Identify which cell holds the provided text, then report its (x, y) central coordinate. 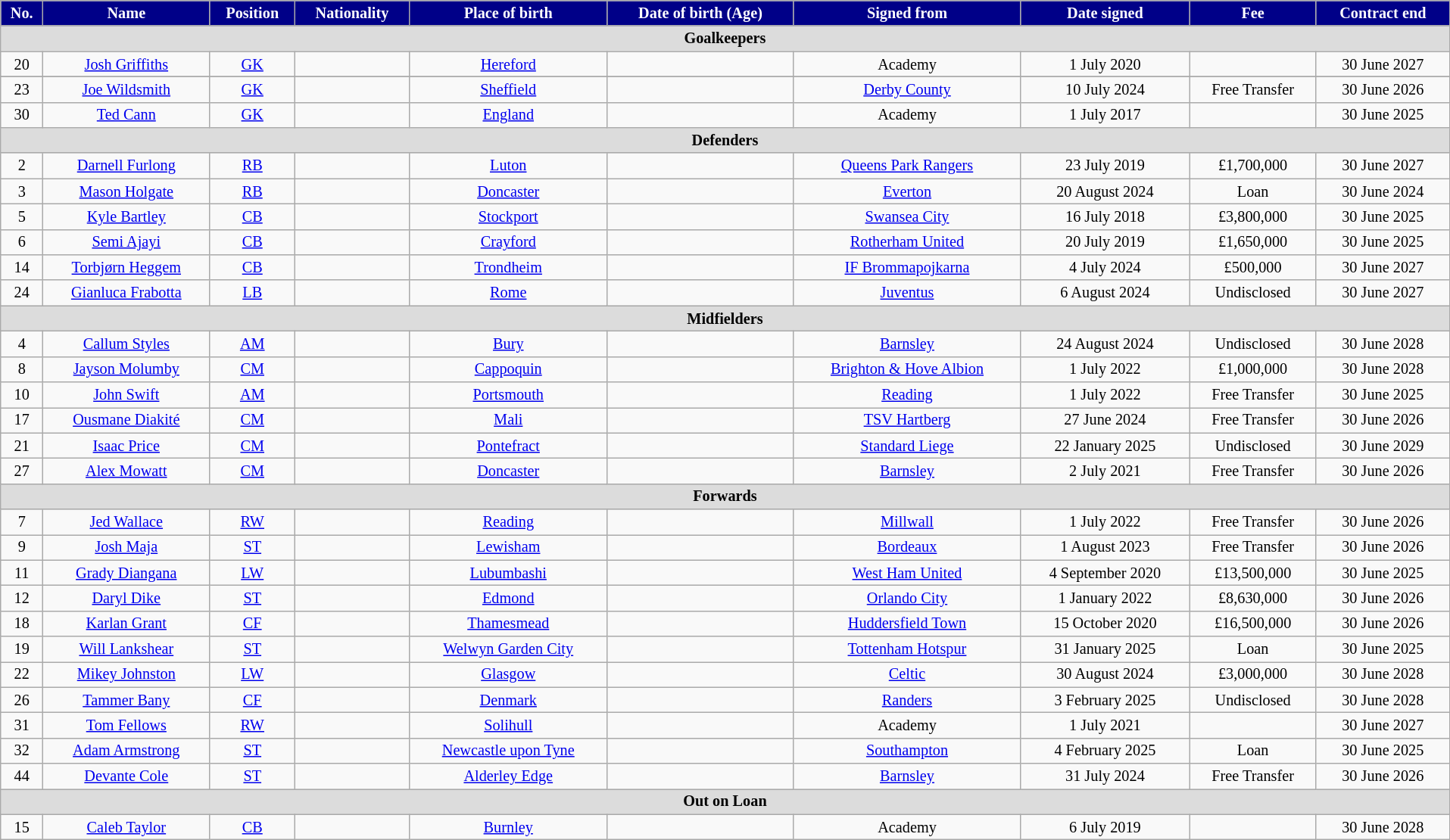
Jayson Molumby (126, 369)
Joe Wildsmith (126, 89)
Standard Liege (907, 446)
Solihull (508, 725)
27 (22, 471)
1 January 2022 (1105, 598)
Tammer Bany (126, 700)
Millwall (907, 521)
Gianluca Frabotta (126, 293)
Glasgow (508, 674)
Place of birth (508, 13)
24 August 2024 (1105, 344)
21 (22, 446)
Juventus (907, 293)
30 June 2024 (1383, 191)
Ousmane Diakité (126, 420)
Mali (508, 420)
1 July 2017 (1105, 115)
Contract end (1383, 13)
20 July 2019 (1105, 242)
LB (253, 293)
31 January 2025 (1105, 649)
Isaac Price (126, 446)
Position (253, 13)
Rotherham United (907, 242)
Forwards (725, 496)
Date signed (1105, 13)
Swansea City (907, 216)
Luton (508, 166)
10 July 2024 (1105, 89)
4 February 2025 (1105, 751)
Newcastle upon Tyne (508, 751)
31 July 2024 (1105, 776)
John Swift (126, 394)
8 (22, 369)
Portsmouth (508, 394)
West Ham United (907, 573)
4 (22, 344)
Denmark (508, 700)
Celtic (907, 674)
7 (22, 521)
Fee (1253, 13)
12 (22, 598)
10 (22, 394)
1 July 2020 (1105, 64)
30 June 2029 (1383, 446)
Crayford (508, 242)
Cappoquin (508, 369)
Mikey Johnston (126, 674)
1 July 2021 (1105, 725)
19 (22, 649)
Torbjørn Heggem (126, 267)
2 July 2021 (1105, 471)
Everton (907, 191)
Karlan Grant (126, 624)
Sheffield (508, 89)
Huddersfield Town (907, 624)
Southampton (907, 751)
Pontefract (508, 446)
24 (22, 293)
Alex Mowatt (126, 471)
4 July 2024 (1105, 267)
Orlando City (907, 598)
17 (22, 420)
11 (22, 573)
Trondheim (508, 267)
Derby County (907, 89)
Out on Loan (725, 801)
20 (22, 64)
2 (22, 166)
Burnley (508, 827)
3 February 2025 (1105, 700)
Devante Cole (126, 776)
£16,500,000 (1253, 624)
9 (22, 547)
15 October 2020 (1105, 624)
23 July 2019 (1105, 166)
Kyle Bartley (126, 216)
Stockport (508, 216)
Adam Armstrong (126, 751)
20 August 2024 (1105, 191)
Date of birth (Age) (700, 13)
IF Brommapojkarna (907, 267)
Lubumbashi (508, 573)
Midfielders (725, 319)
Will Lankshear (126, 649)
26 (22, 700)
Nationality (353, 13)
£3,000,000 (1253, 674)
6 July 2019 (1105, 827)
3 (22, 191)
30 (22, 115)
Alderley Edge (508, 776)
32 (22, 751)
Thamesmead (508, 624)
1 August 2023 (1105, 547)
30 August 2024 (1105, 674)
16 July 2018 (1105, 216)
£13,500,000 (1253, 573)
Jed Wallace (126, 521)
Brighton & Hove Albion (907, 369)
£8,630,000 (1253, 598)
£3,800,000 (1253, 216)
Tottenham Hotspur (907, 649)
Josh Maja (126, 547)
Semi Ajayi (126, 242)
£500,000 (1253, 267)
£1,700,000 (1253, 166)
27 June 2024 (1105, 420)
23 (22, 89)
Caleb Taylor (126, 827)
TSV Hartberg (907, 420)
Ted Cann (126, 115)
Callum Styles (126, 344)
6 August 2024 (1105, 293)
Mason Holgate (126, 191)
England (508, 115)
£1,000,000 (1253, 369)
Grady Diangana (126, 573)
Rome (508, 293)
Josh Griffiths (126, 64)
Tom Fellows (126, 725)
Lewisham (508, 547)
Randers (907, 700)
44 (22, 776)
5 (22, 216)
6 (22, 242)
18 (22, 624)
Bury (508, 344)
Welwyn Garden City (508, 649)
31 (22, 725)
Goalkeepers (725, 39)
Defenders (725, 140)
Daryl Dike (126, 598)
22 (22, 674)
22 January 2025 (1105, 446)
15 (22, 827)
Queens Park Rangers (907, 166)
Darnell Furlong (126, 166)
£1,650,000 (1253, 242)
Hereford (508, 64)
Bordeaux (907, 547)
Signed from (907, 13)
Name (126, 13)
No. (22, 13)
Edmond (508, 598)
14 (22, 267)
4 September 2020 (1105, 573)
